Return the (X, Y) coordinate for the center point of the cell that contains the specified text.  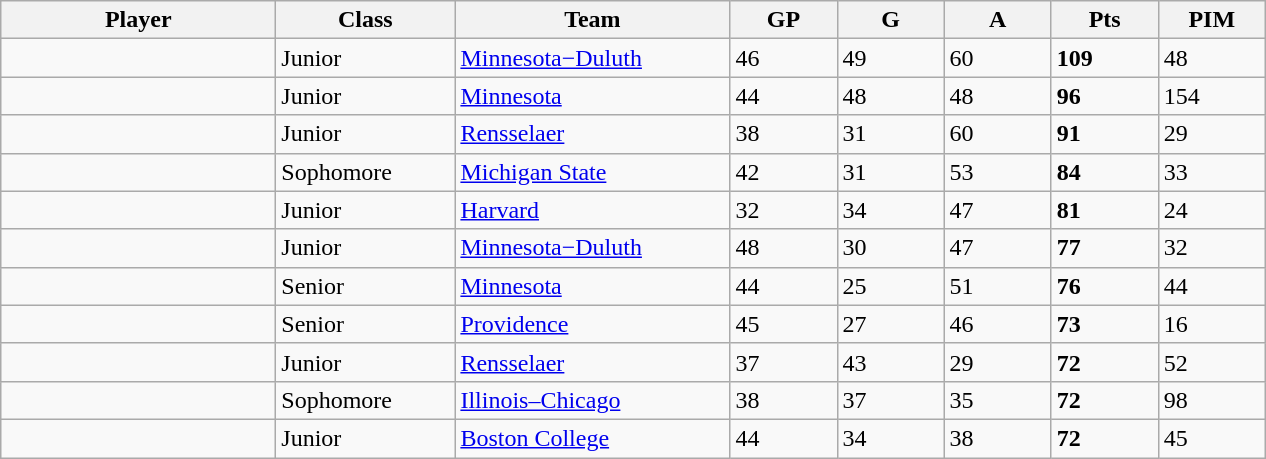
73 (1104, 324)
27 (890, 324)
109 (1104, 58)
Class (366, 20)
PIM (1212, 20)
98 (1212, 400)
49 (890, 58)
Illinois–Chicago (592, 400)
35 (998, 400)
Michigan State (592, 172)
96 (1104, 96)
25 (890, 286)
77 (1104, 248)
43 (890, 362)
Team (592, 20)
42 (784, 172)
52 (1212, 362)
76 (1104, 286)
91 (1104, 134)
33 (1212, 172)
Pts (1104, 20)
84 (1104, 172)
A (998, 20)
GP (784, 20)
G (890, 20)
Providence (592, 324)
24 (1212, 210)
30 (890, 248)
Boston College (592, 438)
51 (998, 286)
53 (998, 172)
16 (1212, 324)
81 (1104, 210)
Harvard (592, 210)
Player (138, 20)
154 (1212, 96)
